Detect which cell encompasses the target text, then output its [X, Y] center coordinate. 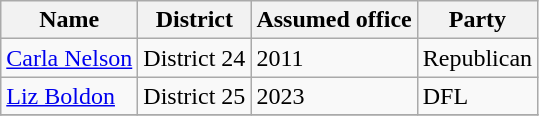
2011 [334, 58]
Carla Nelson [70, 58]
District [194, 20]
District 25 [194, 96]
2023 [334, 96]
Name [70, 20]
Party [477, 20]
DFL [477, 96]
Liz Boldon [70, 96]
District 24 [194, 58]
Republican [477, 58]
Assumed office [334, 20]
